Determine the (x, y) coordinate at the center of the cell enclosing the given text.  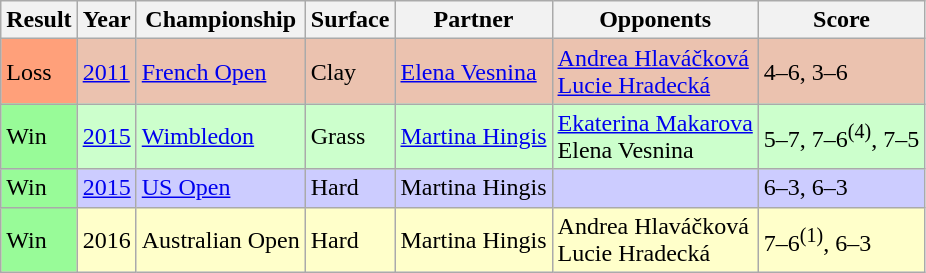
Clay (350, 72)
Result (39, 20)
6–3, 6–3 (841, 188)
Year (106, 20)
Loss (39, 72)
Championship (220, 20)
7–6(1), 6–3 (841, 240)
Wimbledon (220, 136)
Australian Open (220, 240)
2016 (106, 240)
Partner (474, 20)
Opponents (655, 20)
4–6, 3–6 (841, 72)
Ekaterina Makarova Elena Vesnina (655, 136)
US Open (220, 188)
Surface (350, 20)
Grass (350, 136)
Score (841, 20)
5–7, 7–6(4), 7–5 (841, 136)
Elena Vesnina (474, 72)
2011 (106, 72)
French Open (220, 72)
